Detect which cell encompasses the target text, then output its [X, Y] center coordinate. 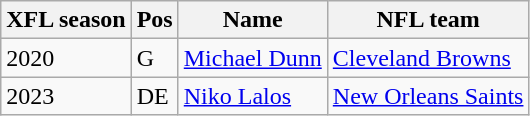
Cleveland Browns [428, 58]
G [154, 58]
Niko Lalos [252, 96]
XFL season [66, 20]
Michael Dunn [252, 58]
NFL team [428, 20]
Pos [154, 20]
2020 [66, 58]
New Orleans Saints [428, 96]
Name [252, 20]
2023 [66, 96]
DE [154, 96]
